Extract the (x, y) coordinate from the center of the cell holding the provided text.  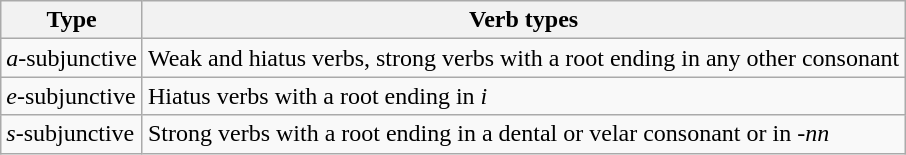
Weak and hiatus verbs, strong verbs with a root ending in any other consonant (523, 58)
Verb types (523, 20)
Hiatus verbs with a root ending in i (523, 96)
s-subjunctive (72, 134)
Type (72, 20)
Strong verbs with a root ending in a dental or velar consonant or in -nn (523, 134)
e-subjunctive (72, 96)
a-subjunctive (72, 58)
